Pinpoint the cell where the given text exists, returning its (x, y) midpoint coordinate. 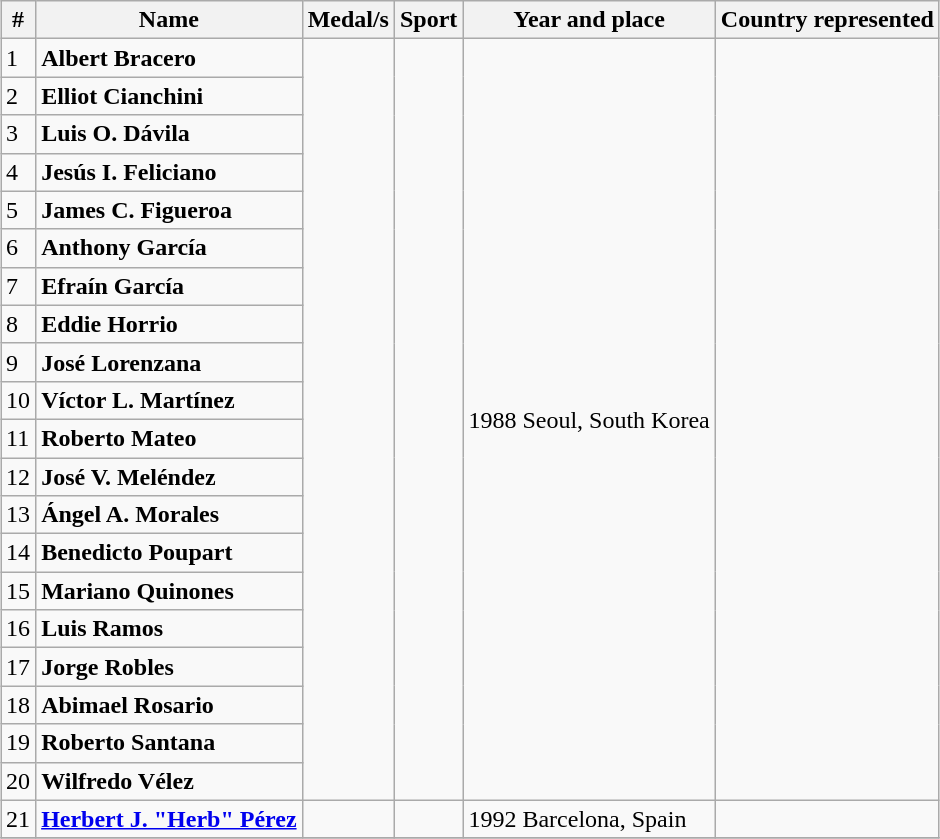
8 (18, 324)
4 (18, 172)
# (18, 20)
2 (18, 96)
11 (18, 438)
Jesús I. Feliciano (169, 172)
Albert Bracero (169, 58)
17 (18, 667)
James C. Figueroa (169, 210)
Eddie Horrio (169, 324)
Wilfredo Vélez (169, 781)
16 (18, 629)
Year and place (589, 20)
13 (18, 515)
18 (18, 705)
9 (18, 362)
1992 Barcelona, Spain (589, 819)
Medal/s (348, 20)
Efraín García (169, 286)
Ángel A. Morales (169, 515)
15 (18, 591)
21 (18, 819)
Sport (428, 20)
3 (18, 134)
José Lorenzana (169, 362)
Name (169, 20)
Víctor L. Martínez (169, 400)
5 (18, 210)
1988 Seoul, South Korea (589, 420)
Herbert J. "Herb" Pérez (169, 819)
7 (18, 286)
Luis Ramos (169, 629)
20 (18, 781)
19 (18, 743)
12 (18, 477)
Abimael Rosario (169, 705)
José V. Meléndez (169, 477)
Country represented (827, 20)
Benedicto Poupart (169, 553)
10 (18, 400)
Roberto Mateo (169, 438)
6 (18, 248)
14 (18, 553)
Luis O. Dávila (169, 134)
Jorge Robles (169, 667)
Mariano Quinones (169, 591)
Roberto Santana (169, 743)
Anthony García (169, 248)
1 (18, 58)
Elliot Cianchini (169, 96)
